Return [X, Y] of the center of cell containing provided text 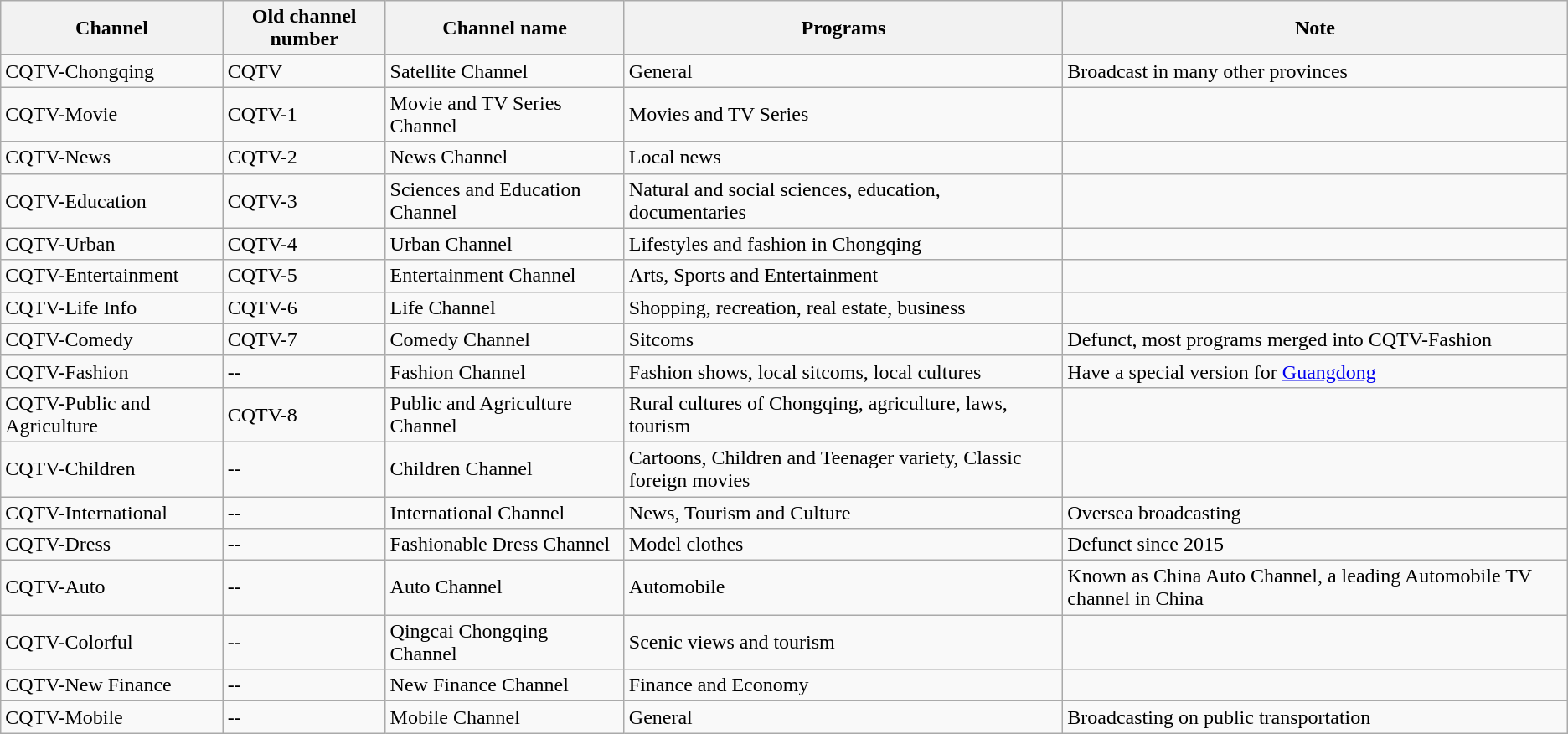
News, Tourism and Culture [843, 512]
Satellite Channel [504, 71]
CQTV-Colorful [112, 642]
Shopping, recreation, real estate, business [843, 308]
CQTV-News [112, 158]
Urban Channel [504, 244]
Finance and Economy [843, 685]
Life Channel [504, 308]
Known as China Auto Channel, a leading Automobile TV channel in China [1315, 588]
CQTV-Comedy [112, 339]
CQTV [304, 71]
Rural cultures of Chongqing, agriculture, laws, tourism [843, 414]
CQTV-Mobile [112, 717]
Broadcasting on public transportation [1315, 717]
CQTV-Urban [112, 244]
Automobile [843, 588]
Fashion Channel [504, 371]
Local news [843, 158]
CQTV-Chongqing [112, 71]
CQTV-Auto [112, 588]
CQTV-4 [304, 244]
CQTV-5 [304, 276]
Fashionable Dress Channel [504, 545]
Comedy Channel [504, 339]
Children Channel [504, 469]
Cartoons, Children and Teenager variety, Classic foreign movies [843, 469]
CQTV-2 [304, 158]
Auto Channel [504, 588]
CQTV-Education [112, 201]
New Finance Channel [504, 685]
News Channel [504, 158]
Defunct since 2015 [1315, 545]
CQTV-Life Info [112, 308]
Natural and social sciences, education, documentaries [843, 201]
Model clothes [843, 545]
Arts, Sports and Entertainment [843, 276]
Lifestyles and fashion in Chongqing [843, 244]
Movie and TV Series Channel [504, 114]
CQTV-6 [304, 308]
Channel name [504, 28]
International Channel [504, 512]
CQTV-Dress [112, 545]
Qingcai Chongqing Channel [504, 642]
Programs [843, 28]
Sciences and Education Channel [504, 201]
Mobile Channel [504, 717]
CQTV-8 [304, 414]
Entertainment Channel [504, 276]
CQTV-Public and Agriculture [112, 414]
CQTV-Entertainment [112, 276]
Scenic views and tourism [843, 642]
Broadcast in many other provinces [1315, 71]
Channel [112, 28]
CQTV-New Finance [112, 685]
CQTV-Children [112, 469]
Movies and TV Series [843, 114]
Note [1315, 28]
Defunct, most programs merged into CQTV-Fashion [1315, 339]
Have a special version for Guangdong [1315, 371]
Old channel number [304, 28]
Fashion shows, local sitcoms, local cultures [843, 371]
Oversea broadcasting [1315, 512]
CQTV-1 [304, 114]
Public and Agriculture Channel [504, 414]
CQTV-Fashion [112, 371]
CQTV-3 [304, 201]
Sitcoms [843, 339]
CQTV-International [112, 512]
CQTV-Movie [112, 114]
CQTV-7 [304, 339]
